Determine the (X, Y) coordinate at the center of the cell enclosing the given text.  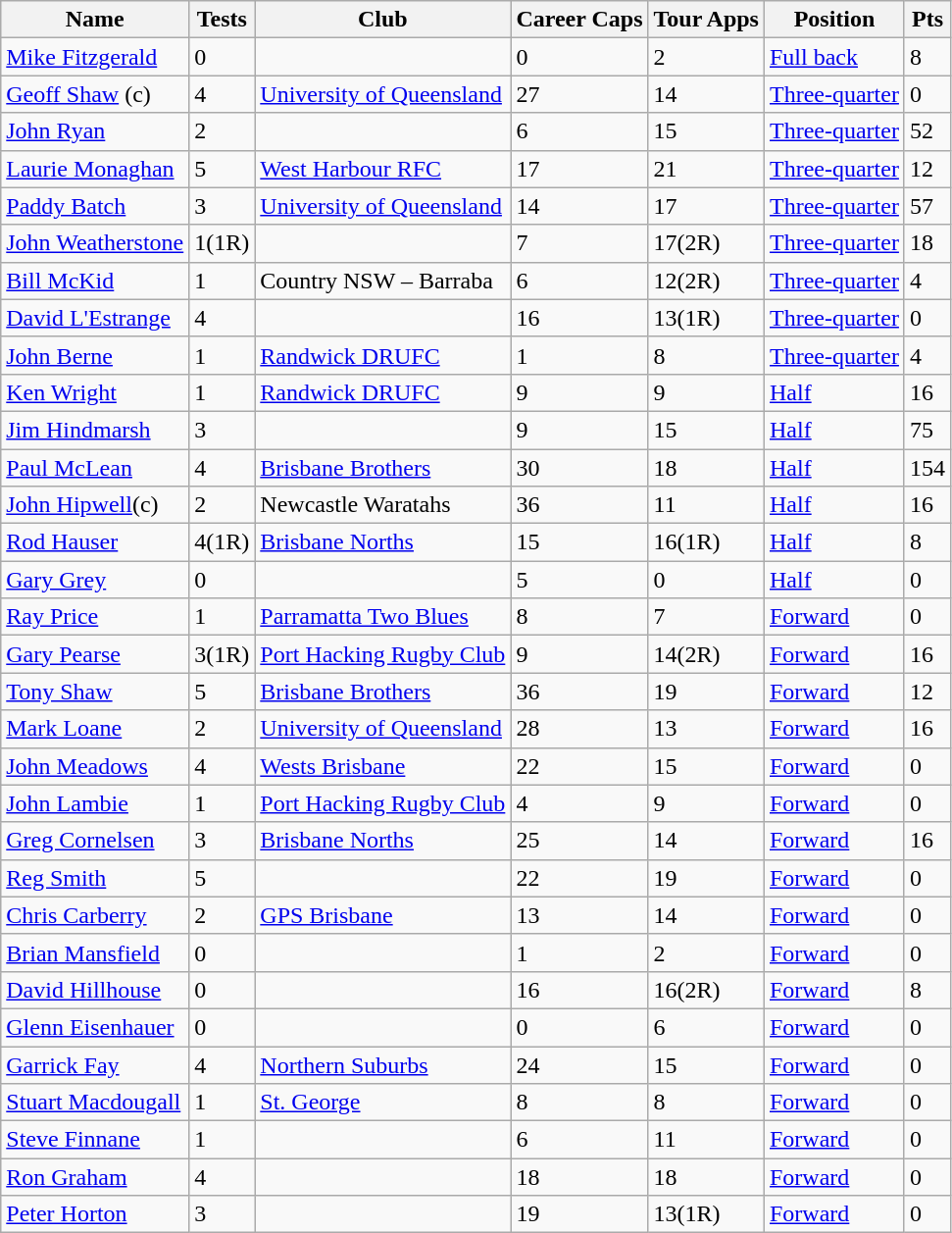
Mike Fitzgerald (95, 57)
Stuart Macdougall (95, 1103)
Paul McLean (95, 468)
Wests Brisbane (382, 766)
16(1R) (706, 542)
Tests (222, 20)
Newcastle Waratahs (382, 505)
John Berne (95, 355)
Parramatta Two Blues (382, 617)
Gary Pearse (95, 654)
Rod Hauser (95, 542)
Peter Horton (95, 1214)
Career Caps (579, 20)
28 (579, 729)
3(1R) (222, 654)
John Meadows (95, 766)
4(1R) (222, 542)
St. George (382, 1103)
Tony Shaw (95, 692)
Greg Cornelsen (95, 841)
154 (927, 468)
Bill McKid (95, 281)
Garrick Fay (95, 1064)
Ron Graham (95, 1177)
Northern Suburbs (382, 1064)
57 (927, 206)
25 (579, 841)
17(2R) (706, 243)
Chris Carberry (95, 915)
30 (579, 468)
John Lambie (95, 803)
Reg Smith (95, 878)
75 (927, 430)
Gary Grey (95, 580)
Ken Wright (95, 392)
Tour Apps (706, 20)
21 (706, 169)
Country NSW – Barraba (382, 281)
Geoff Shaw (c) (95, 94)
Brian Mansfield (95, 952)
1(1R) (222, 243)
Full back (833, 57)
12(2R) (706, 281)
27 (579, 94)
John Weatherstone (95, 243)
John Hipwell(c) (95, 505)
Glenn Eisenhauer (95, 1027)
Laurie Monaghan (95, 169)
John Ryan (95, 131)
Pts (927, 20)
West Harbour RFC (382, 169)
Jim Hindmarsh (95, 430)
16(2R) (706, 990)
14(2R) (706, 654)
Mark Loane (95, 729)
Paddy Batch (95, 206)
GPS Brisbane (382, 915)
24 (579, 1064)
David Hillhouse (95, 990)
David L'Estrange (95, 318)
Steve Finnane (95, 1140)
Ray Price (95, 617)
Name (95, 20)
Position (833, 20)
52 (927, 131)
Club (382, 20)
